From the cell containing the given text, extract its center point as (X, Y) coordinate. 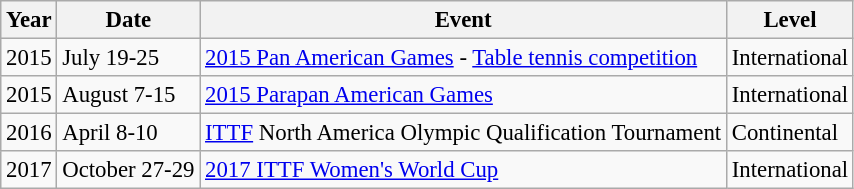
October 27-29 (128, 170)
July 19-25 (128, 58)
April 8-10 (128, 133)
2017 ITTF Women's World Cup (464, 170)
Continental (790, 133)
August 7-15 (128, 95)
Event (464, 20)
2015 Pan American Games - Table tennis competition (464, 58)
2015 Parapan American Games (464, 95)
Date (128, 20)
2017 (29, 170)
Year (29, 20)
Level (790, 20)
2016 (29, 133)
ITTF North America Olympic Qualification Tournament (464, 133)
